Extract the (x, y) coordinate from the center of the cell holding the provided text.  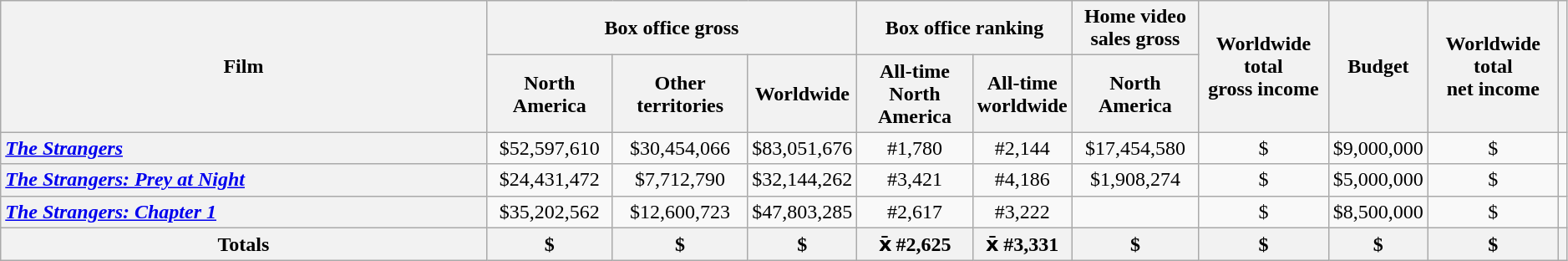
$32,144,262 (802, 180)
Other territories (680, 94)
$24,431,472 (550, 180)
$8,500,000 (1378, 212)
$1,908,274 (1134, 180)
Totals (244, 244)
$47,803,285 (802, 212)
#1,780 (915, 148)
$12,600,723 (680, 212)
Box office ranking (964, 28)
#3,222 (1022, 212)
All-timeworldwide (1022, 94)
$7,712,790 (680, 180)
$9,000,000 (1378, 148)
The Strangers: Prey at Night (244, 180)
Worldwide totalnet income (1493, 67)
Film (244, 67)
Worldwide (802, 94)
Budget (1378, 67)
Home videosales gross (1134, 28)
$17,454,580 (1134, 148)
$5,000,000 (1378, 180)
The Strangers (244, 148)
All-timeNorth America (915, 94)
#3,421 (915, 180)
$30,454,066 (680, 148)
Worldwide totalgross income (1264, 67)
#2,617 (915, 212)
x̄ #3,331 (1022, 244)
$52,597,610 (550, 148)
$35,202,562 (550, 212)
#2,144 (1022, 148)
$83,051,676 (802, 148)
x̄ #2,625 (915, 244)
Box office gross (672, 28)
The Strangers: Chapter 1 (244, 212)
#4,186 (1022, 180)
